Find where the given text appears and provide that cell's center as (X, Y) coordinate. 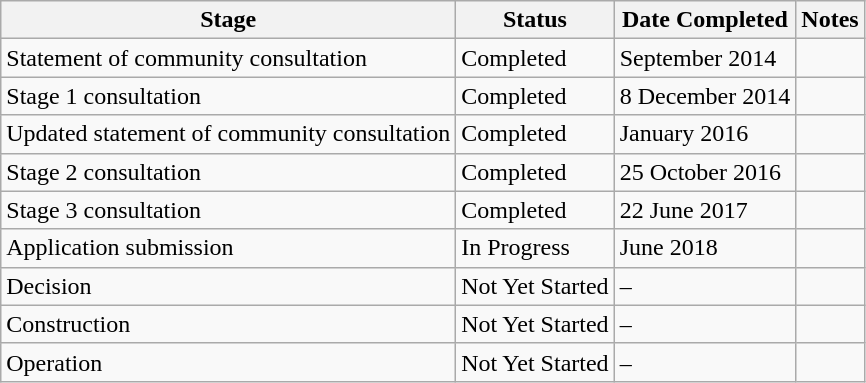
Stage 2 consultation (228, 172)
Stage (228, 20)
Decision (228, 286)
22 June 2017 (705, 210)
In Progress (535, 248)
Stage 3 consultation (228, 210)
June 2018 (705, 248)
Date Completed (705, 20)
Application submission (228, 248)
September 2014 (705, 58)
25 October 2016 (705, 172)
Notes (830, 20)
Operation (228, 362)
Updated statement of community consultation (228, 134)
Construction (228, 324)
January 2016 (705, 134)
Status (535, 20)
8 December 2014 (705, 96)
Statement of community consultation (228, 58)
Stage 1 consultation (228, 96)
